Identify which cell holds the provided text, then report its (X, Y) central coordinate. 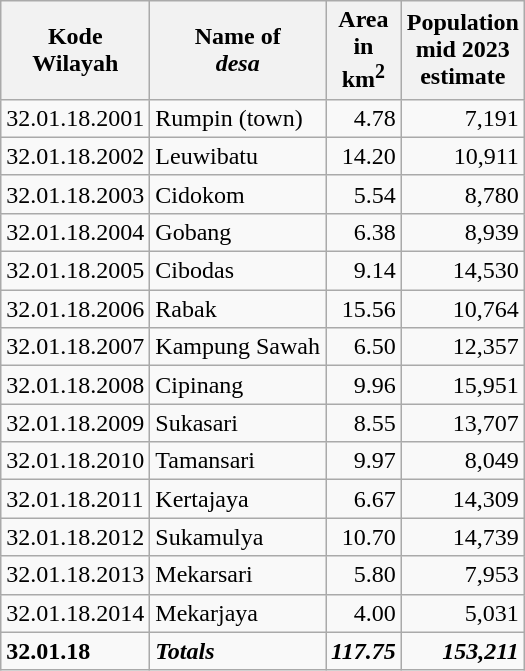
32.01.18.2003 (76, 194)
8,780 (462, 194)
14,530 (462, 271)
Cipinang (238, 385)
32.01.18.2012 (76, 537)
Cidokom (238, 194)
32.01.18.2005 (76, 271)
Leuwibatu (238, 156)
32.01.18.2007 (76, 347)
8,049 (462, 461)
32.01.18.2011 (76, 499)
117.75 (364, 651)
Name of desa (238, 50)
32.01.18.2013 (76, 575)
32.01.18.2004 (76, 232)
32.01.18.2006 (76, 309)
Gobang (238, 232)
Sukamulya (238, 537)
12,357 (462, 347)
Kode Wilayah (76, 50)
10,764 (462, 309)
5.54 (364, 194)
9.14 (364, 271)
7,191 (462, 118)
Tamansari (238, 461)
32.01.18 (76, 651)
6.67 (364, 499)
153,211 (462, 651)
Sukasari (238, 423)
8.55 (364, 423)
Kampung Sawah (238, 347)
Mekarjaya (238, 613)
32.01.18.2002 (76, 156)
15.56 (364, 309)
32.01.18.2008 (76, 385)
14.20 (364, 156)
5,031 (462, 613)
Populationmid 2023estimate (462, 50)
14,309 (462, 499)
Cibodas (238, 271)
32.01.18.2001 (76, 118)
4.00 (364, 613)
Rumpin (town) (238, 118)
13,707 (462, 423)
9.97 (364, 461)
9.96 (364, 385)
Totals (238, 651)
15,951 (462, 385)
5.80 (364, 575)
7,953 (462, 575)
Rabak (238, 309)
10,911 (462, 156)
6.38 (364, 232)
6.50 (364, 347)
4.78 (364, 118)
8,939 (462, 232)
32.01.18.2010 (76, 461)
10.70 (364, 537)
Kertajaya (238, 499)
Area in km2 (364, 50)
32.01.18.2014 (76, 613)
Mekarsari (238, 575)
14,739 (462, 537)
32.01.18.2009 (76, 423)
